Return the [X, Y] coordinate for the center point of the cell that contains the specified text.  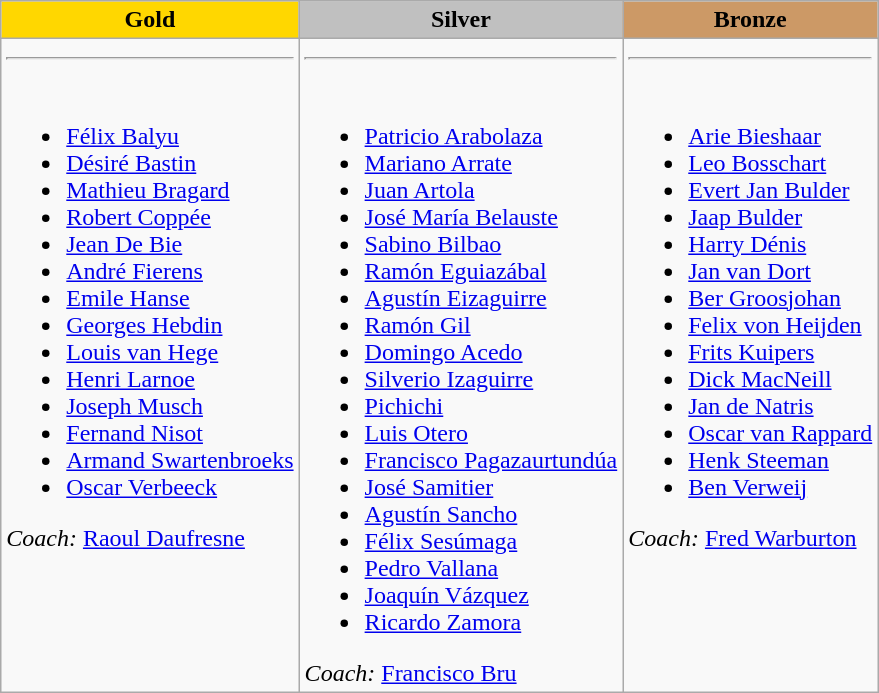
Silver [461, 20]
Gold [150, 20]
Bronze [750, 20]
